Identify which cell holds the provided text, then report its (X, Y) central coordinate. 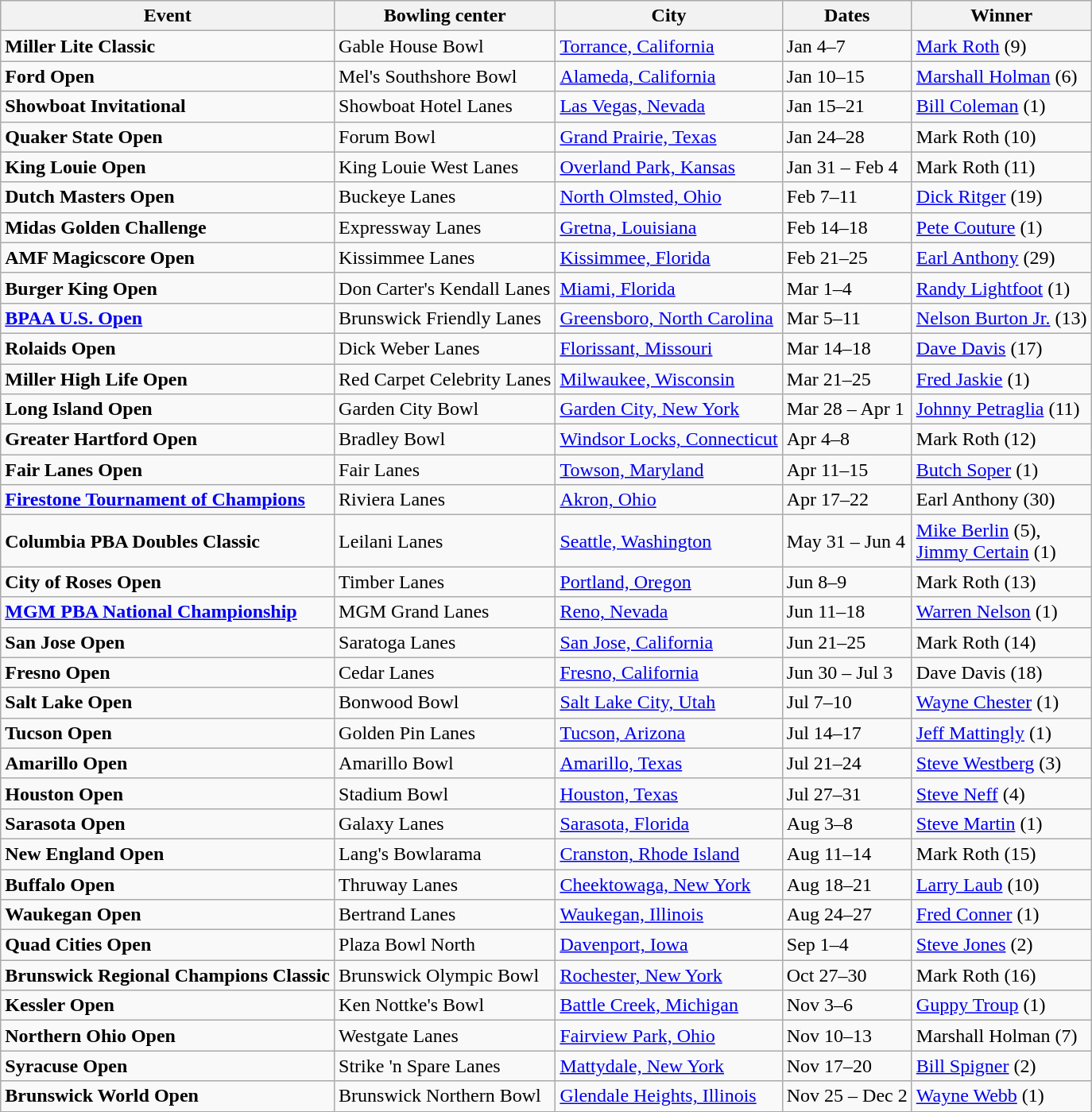
Sep 1–4 (847, 945)
Overland Park, Kansas (669, 167)
Brunswick Regional Champions Classic (168, 975)
Houston Open (168, 793)
Cedar Lanes (445, 672)
Jan 15–21 (847, 107)
Waukegan Open (168, 915)
Nov 10–13 (847, 1036)
Brunswick World Open (168, 1096)
Ford Open (168, 76)
Mark Roth (11) (1001, 167)
King Louie Open (168, 167)
Gretna, Louisiana (669, 227)
Butch Soper (1) (1001, 470)
City (669, 16)
Salt Lake Open (168, 703)
Plaza Bowl North (445, 945)
Garden City, New York (669, 409)
Nov 25 – Dec 2 (847, 1096)
Amarillo, Texas (669, 763)
Jan 24–28 (847, 137)
Windsor Locks, Connecticut (669, 440)
Jul 7–10 (847, 703)
Apr 11–15 (847, 470)
Nelson Burton Jr. (13) (1001, 318)
Alameda, California (669, 76)
Steve Martin (1) (1001, 823)
Guppy Troup (1) (1001, 1005)
Buckeye Lanes (445, 197)
Rolaids Open (168, 348)
Buffalo Open (168, 885)
Mark Roth (13) (1001, 582)
North Olmsted, Ohio (669, 197)
Dick Weber Lanes (445, 348)
Grand Prairie, Texas (669, 137)
Seattle, Washington (669, 541)
Aug 24–27 (847, 915)
Houston, Texas (669, 793)
Stadium Bowl (445, 793)
Quaker State Open (168, 137)
Milwaukee, Wisconsin (669, 379)
Mar 5–11 (847, 318)
Dick Ritger (19) (1001, 197)
Tucson Open (168, 733)
Mark Roth (9) (1001, 46)
Fresno, California (669, 672)
Davenport, Iowa (669, 945)
Firestone Tournament of Champions (168, 500)
Feb 14–18 (847, 227)
Cranston, Rhode Island (669, 854)
Galaxy Lanes (445, 823)
Jul 27–31 (847, 793)
Dates (847, 16)
Mark Roth (16) (1001, 975)
Marshall Holman (7) (1001, 1036)
Randy Lightfoot (1) (1001, 288)
Amarillo Open (168, 763)
City of Roses Open (168, 582)
Westgate Lanes (445, 1036)
Brunswick Olympic Bowl (445, 975)
Earl Anthony (29) (1001, 258)
BPAA U.S. Open (168, 318)
Northern Ohio Open (168, 1036)
Mark Roth (15) (1001, 854)
Larry Laub (10) (1001, 885)
Jan 31 – Feb 4 (847, 167)
Mar 14–18 (847, 348)
Cheektowaga, New York (669, 885)
Sarasota Open (168, 823)
Fairview Park, Ohio (669, 1036)
Steve Jones (2) (1001, 945)
Garden City Bowl (445, 409)
Dave Davis (17) (1001, 348)
Columbia PBA Doubles Classic (168, 541)
Apr 4–8 (847, 440)
Burger King Open (168, 288)
Showboat Hotel Lanes (445, 107)
Jan 4–7 (847, 46)
Fred Jaskie (1) (1001, 379)
Mar 21–25 (847, 379)
Lang's Bowlarama (445, 854)
Fred Conner (1) (1001, 915)
Salt Lake City, Utah (669, 703)
King Louie West Lanes (445, 167)
Syracuse Open (168, 1066)
Reno, Nevada (669, 612)
Torrance, California (669, 46)
Mar 28 – Apr 1 (847, 409)
Bill Coleman (1) (1001, 107)
MGM Grand Lanes (445, 612)
Greater Hartford Open (168, 440)
Earl Anthony (30) (1001, 500)
Tucson, Arizona (669, 733)
Mark Roth (10) (1001, 137)
Nov 3–6 (847, 1005)
Feb 21–25 (847, 258)
Fair Lanes Open (168, 470)
San Jose, California (669, 642)
Bill Spigner (2) (1001, 1066)
Mattydale, New York (669, 1066)
Jun 21–25 (847, 642)
Golden Pin Lanes (445, 733)
Winner (1001, 16)
Jan 10–15 (847, 76)
Glendale Heights, Illinois (669, 1096)
Leilani Lanes (445, 541)
Portland, Oregon (669, 582)
Jul 14–17 (847, 733)
Strike 'n Spare Lanes (445, 1066)
Riviera Lanes (445, 500)
Kessler Open (168, 1005)
Jul 21–24 (847, 763)
Johnny Petraglia (11) (1001, 409)
Showboat Invitational (168, 107)
Ken Nottke's Bowl (445, 1005)
Mark Roth (12) (1001, 440)
Apr 17–22 (847, 500)
Pete Couture (1) (1001, 227)
Battle Creek, Michigan (669, 1005)
Miami, Florida (669, 288)
Amarillo Bowl (445, 763)
New England Open (168, 854)
Miller High Life Open (168, 379)
Akron, Ohio (669, 500)
Quad Cities Open (168, 945)
Wayne Chester (1) (1001, 703)
Steve Neff (4) (1001, 793)
Jeff Mattingly (1) (1001, 733)
Gable House Bowl (445, 46)
AMF Magicscore Open (168, 258)
Timber Lanes (445, 582)
Jun 8–9 (847, 582)
Fresno Open (168, 672)
Las Vegas, Nevada (669, 107)
Mar 1–4 (847, 288)
MGM PBA National Championship (168, 612)
Aug 18–21 (847, 885)
Red Carpet Celebrity Lanes (445, 379)
Forum Bowl (445, 137)
Don Carter's Kendall Lanes (445, 288)
Steve Westberg (3) (1001, 763)
Bradley Bowl (445, 440)
Sarasota, Florida (669, 823)
Midas Golden Challenge (168, 227)
Dutch Masters Open (168, 197)
Oct 27–30 (847, 975)
Mark Roth (14) (1001, 642)
Mel's Southshore Bowl (445, 76)
Mike Berlin (5),Jimmy Certain (1) (1001, 541)
Warren Nelson (1) (1001, 612)
Miller Lite Classic (168, 46)
Towson, Maryland (669, 470)
Marshall Holman (6) (1001, 76)
Brunswick Northern Bowl (445, 1096)
Fair Lanes (445, 470)
Bonwood Bowl (445, 703)
Expressway Lanes (445, 227)
Jun 30 – Jul 3 (847, 672)
Brunswick Friendly Lanes (445, 318)
Florissant, Missouri (669, 348)
May 31 – Jun 4 (847, 541)
Greensboro, North Carolina (669, 318)
Dave Davis (18) (1001, 672)
Jun 11–18 (847, 612)
Nov 17–20 (847, 1066)
Kissimmee Lanes (445, 258)
Event (168, 16)
Wayne Webb (1) (1001, 1096)
Thruway Lanes (445, 885)
Aug 3–8 (847, 823)
Rochester, New York (669, 975)
Kissimmee, Florida (669, 258)
San Jose Open (168, 642)
Aug 11–14 (847, 854)
Long Island Open (168, 409)
Bertrand Lanes (445, 915)
Bowling center (445, 16)
Saratoga Lanes (445, 642)
Waukegan, Illinois (669, 915)
Feb 7–11 (847, 197)
